For the text-containing cell, return its midpoint in [x, y] coordinate format. 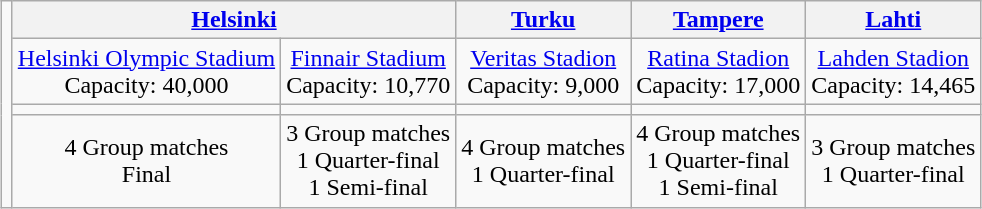
Ratina StadionCapacity: 17,000 [718, 72]
4 Group matches 1 Quarter-final 1 Semi-final [718, 161]
Helsinki [234, 20]
Finnair StadiumCapacity: 10,770 [368, 72]
Helsinki Olympic StadiumCapacity: 40,000 [146, 72]
4 Group matches 1 Quarter-final [544, 161]
Lahden StadionCapacity: 14,465 [894, 72]
Lahti [894, 20]
4 Group matches Final [146, 161]
Tampere [718, 20]
3 Group matches 1 Quarter-final 1 Semi-final [368, 161]
Turku [544, 20]
Veritas StadionCapacity: 9,000 [544, 72]
3 Group matches 1 Quarter-final [894, 161]
